Identify which cell holds the provided text, then report its (x, y) central coordinate. 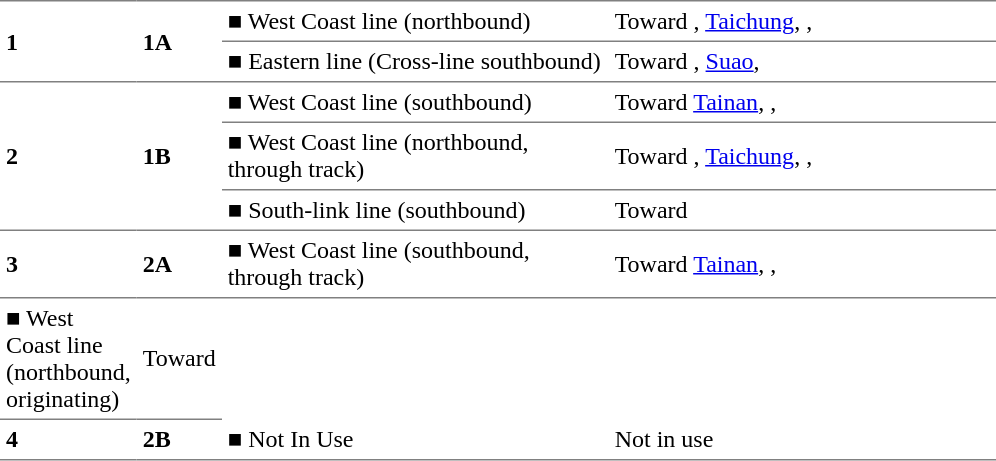
3 (68, 265)
Not in use (802, 440)
4 (68, 440)
■ West Coast line (northbound) (416, 21)
1B (180, 156)
Toward , Suao, (802, 62)
2B (180, 440)
1A (180, 41)
■ West Coast line (southbound) (416, 102)
■ South-link line (southbound) (416, 210)
■ West Coast line (southbound, through track) (416, 265)
■ Not In Use (416, 440)
1 (68, 41)
■ Eastern line (Cross-line southbound) (416, 62)
2 (68, 156)
■ West Coast line (northbound, originating) (68, 359)
■ West Coast line (northbound, through track) (416, 157)
2A (180, 265)
